Scan for the cell matching the given text and deliver its (x, y) coordinate at center. 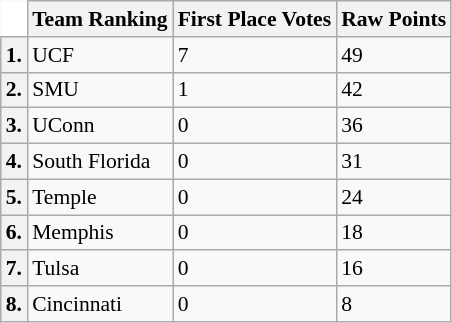
1 (255, 90)
Temple (100, 197)
2. (14, 90)
SMU (100, 90)
UCF (100, 55)
8 (394, 304)
Cincinnati (100, 304)
4. (14, 162)
31 (394, 162)
South Florida (100, 162)
1. (14, 55)
36 (394, 126)
Memphis (100, 233)
3. (14, 126)
49 (394, 55)
6. (14, 233)
Raw Points (394, 19)
5. (14, 197)
8. (14, 304)
7. (14, 269)
24 (394, 197)
7 (255, 55)
42 (394, 90)
UConn (100, 126)
First Place Votes (255, 19)
18 (394, 233)
16 (394, 269)
Tulsa (100, 269)
Team Ranking (100, 19)
